Output the (x, y) coordinate of the center of the cell containing the given text.  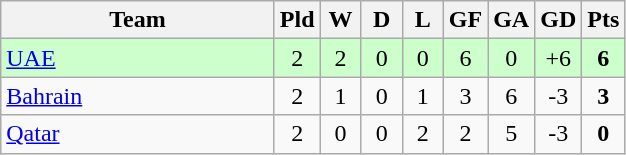
Team (138, 20)
W (340, 20)
L (422, 20)
GD (558, 20)
Qatar (138, 134)
+6 (558, 58)
UAE (138, 58)
Pts (604, 20)
Bahrain (138, 96)
Pld (297, 20)
GF (465, 20)
D (382, 20)
5 (512, 134)
GA (512, 20)
